From the cell containing the given text, extract its center point as [x, y] coordinate. 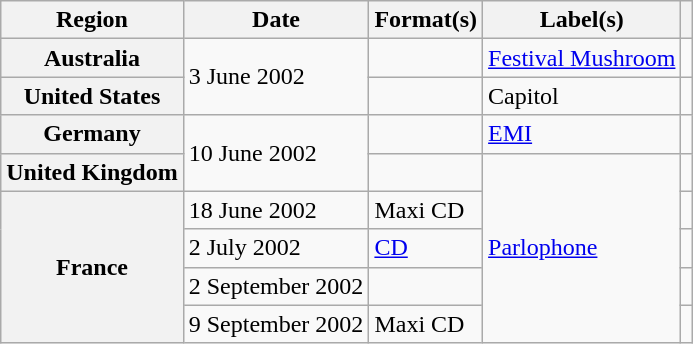
EMI [582, 134]
Parlophone [582, 248]
3 June 2002 [276, 77]
Festival Mushroom [582, 58]
Label(s) [582, 20]
2 September 2002 [276, 286]
2 July 2002 [276, 248]
18 June 2002 [276, 210]
Australia [92, 58]
10 June 2002 [276, 153]
United Kingdom [92, 172]
Germany [92, 134]
United States [92, 96]
Format(s) [426, 20]
Date [276, 20]
Region [92, 20]
CD [426, 248]
Capitol [582, 96]
France [92, 267]
9 September 2002 [276, 324]
